Find where the given text appears and provide that cell's center as (X, Y) coordinate. 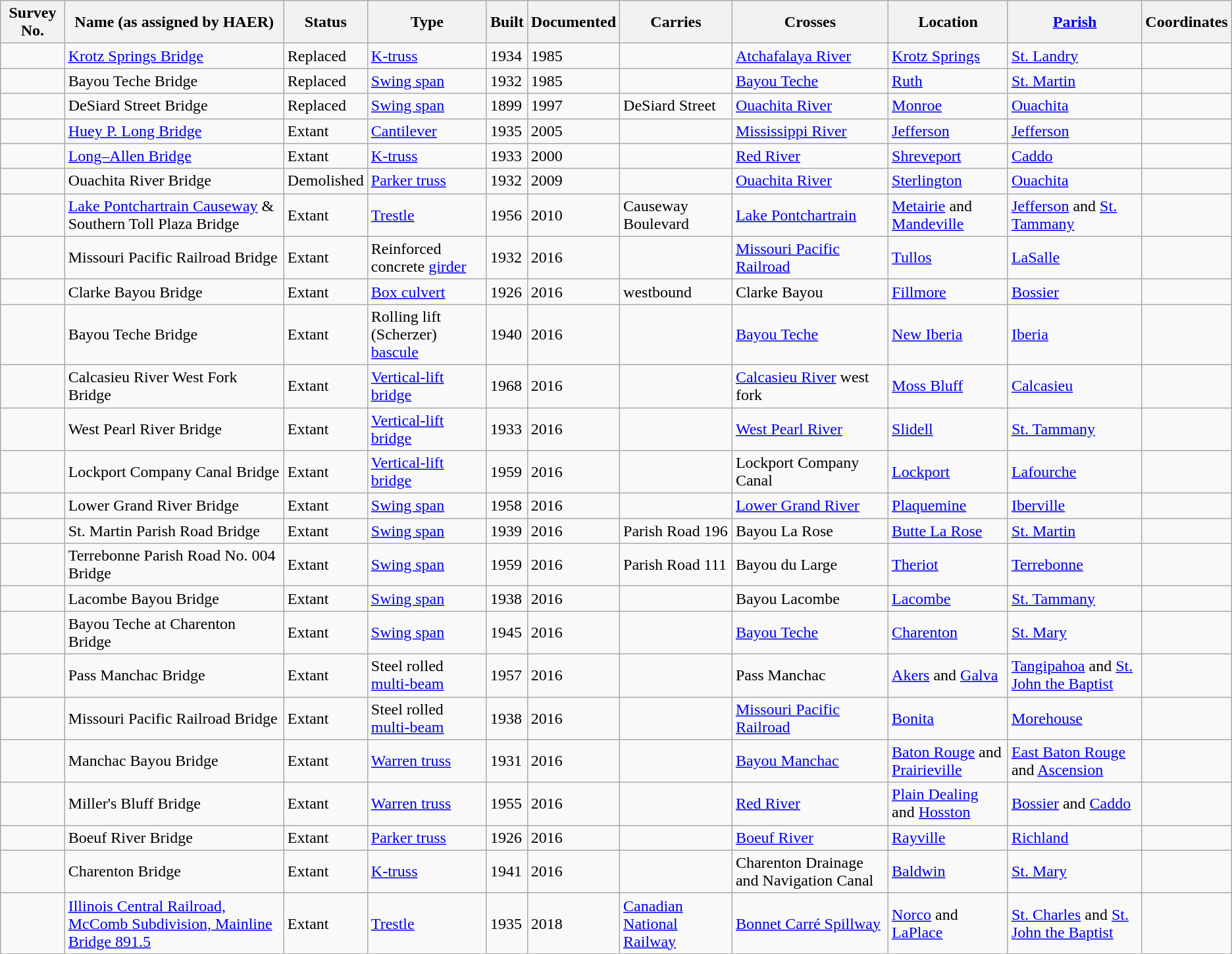
Cantilever (426, 131)
Akers and Galva (948, 675)
Type (426, 22)
Bayou Manchac (809, 761)
Caddo (1074, 156)
West Pearl River Bridge (174, 429)
Iberville (1074, 506)
Huey P. Long Bridge (174, 131)
Moss Bluff (948, 386)
Krotz Springs Bridge (174, 56)
Jefferson and St. Tammany (1074, 214)
1956 (507, 214)
Lower Grand River (809, 506)
Survey No. (33, 22)
Terrebonne Parish Road No. 004 Bridge (174, 565)
Status (325, 22)
Lockport (948, 472)
Built (507, 22)
Tangipahoa and St. John the Baptist (1074, 675)
Coordinates (1187, 22)
Lockport Company Canal (809, 472)
Plain Dealing and Hosston (948, 804)
Rolling lift (Scherzer) bascule (426, 334)
Reinforced concrete girder (426, 258)
1934 (507, 56)
1941 (507, 871)
2018 (573, 923)
Bayou Lacombe (809, 599)
Tullos (948, 258)
Bayou La Rose (809, 531)
2010 (573, 214)
Long–Allen Bridge (174, 156)
Bossier (1074, 291)
Lacombe Bayou Bridge (174, 599)
Causeway Boulevard (677, 214)
St. Charles and St. John the Baptist (1074, 923)
Metairie and Mandeville (948, 214)
Charenton Bridge (174, 871)
Location (948, 22)
LaSalle (1074, 258)
1931 (507, 761)
1958 (507, 506)
Monroe (948, 106)
1968 (507, 386)
Parish Road 196 (677, 531)
Charenton Drainage and Navigation Canal (809, 871)
New Iberia (948, 334)
Theriot (948, 565)
Mississippi River (809, 131)
Lafourche (1074, 472)
Demolished (325, 181)
Miller's Bluff Bridge (174, 804)
DeSiard Street (677, 106)
Bonnet Carré Spillway (809, 923)
Norco and LaPlace (948, 923)
Richland (1074, 838)
1939 (507, 531)
Calcasieu (1074, 386)
Baldwin (948, 871)
Bayou Teche at Charenton Bridge (174, 633)
Documented (573, 22)
Bossier and Caddo (1074, 804)
Pass Manchac (809, 675)
Butte La Rose (948, 531)
St. Landry (1074, 56)
Rayville (948, 838)
Calcasieu River West Fork Bridge (174, 386)
Baton Rouge and Prairieville (948, 761)
Morehouse (1074, 718)
Calcasieu River west fork (809, 386)
Lower Grand River Bridge (174, 506)
DeSiard Street Bridge (174, 106)
St. Martin Parish Road Bridge (174, 531)
westbound (677, 291)
Carries (677, 22)
2009 (573, 181)
Lake Pontchartrain Causeway & Southern Toll Plaza Bridge (174, 214)
Parish (1074, 22)
Slidell (948, 429)
Ouachita River Bridge (174, 181)
1955 (507, 804)
Manchac Bayou Bridge (174, 761)
1997 (573, 106)
Pass Manchac Bridge (174, 675)
Plaquemine (948, 506)
Lacombe (948, 599)
Parish Road 111 (677, 565)
East Baton Rouge and Ascension (1074, 761)
2000 (573, 156)
Fillmore (948, 291)
1940 (507, 334)
Shreveport (948, 156)
Lake Pontchartrain (809, 214)
Bayou du Large (809, 565)
Krotz Springs (948, 56)
Charenton (948, 633)
Crosses (809, 22)
Clarke Bayou Bridge (174, 291)
Ruth (948, 81)
2005 (573, 131)
Lockport Company Canal Bridge (174, 472)
1957 (507, 675)
West Pearl River (809, 429)
1945 (507, 633)
1899 (507, 106)
Illinois Central Railroad, McComb Subdivision, Mainline Bridge 891.5 (174, 923)
Terrebonne (1074, 565)
Canadian National Railway (677, 923)
Name (as assigned by HAER) (174, 22)
Iberia (1074, 334)
Box culvert (426, 291)
Bonita (948, 718)
Boeuf River (809, 838)
Clarke Bayou (809, 291)
Boeuf River Bridge (174, 838)
Sterlington (948, 181)
Atchafalaya River (809, 56)
